Extract the [X, Y] coordinate from the center of the cell holding the provided text.  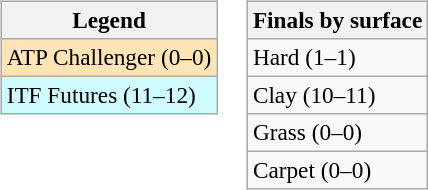
Grass (0–0) [337, 133]
Carpet (0–0) [337, 171]
Clay (10–11) [337, 95]
Legend [108, 20]
ITF Futures (11–12) [108, 95]
ATP Challenger (0–0) [108, 57]
Finals by surface [337, 20]
Hard (1–1) [337, 57]
